Detect which cell encompasses the target text, then output its [x, y] center coordinate. 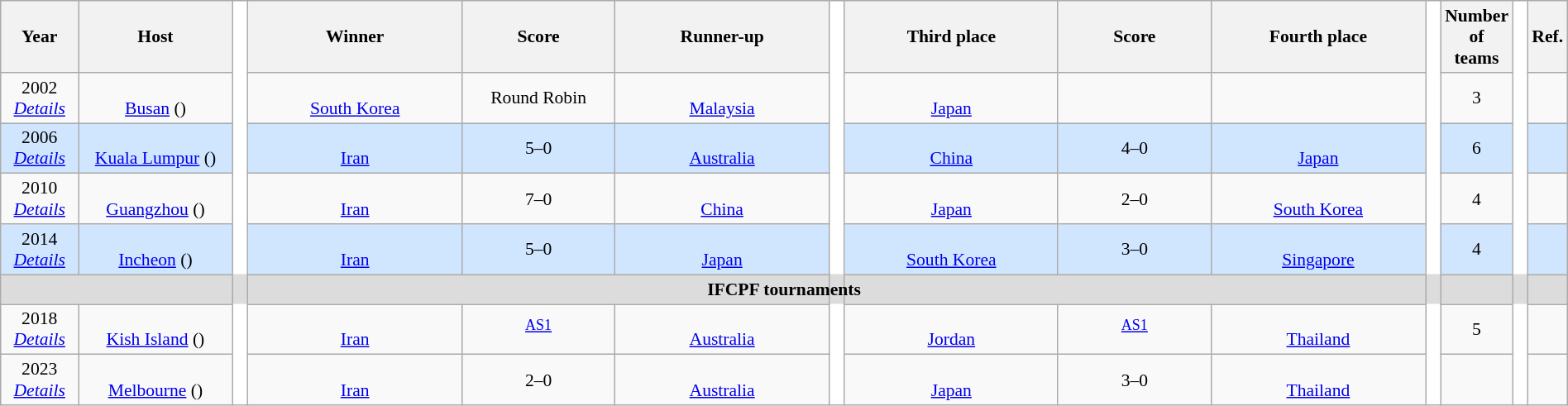
7–0 [539, 198]
3 [1476, 98]
Ref. [1547, 36]
Winner [356, 36]
Singapore [1318, 250]
IFCPF tournaments [784, 289]
2002Details [40, 98]
Jordan [951, 329]
Host [155, 36]
Runner-up [723, 36]
5 [1476, 329]
2023Details [40, 380]
Incheon () [155, 250]
Third place [951, 36]
Melbourne () [155, 380]
Busan () [155, 98]
2014Details [40, 250]
Fourth place [1318, 36]
4–0 [1135, 149]
2010Details [40, 198]
Number of teams [1476, 36]
6 [1476, 149]
2006Details [40, 149]
2018Details [40, 329]
Year [40, 36]
Kish Island () [155, 329]
Round Robin [539, 98]
Malaysia [723, 98]
Kuala Lumpur () [155, 149]
Guangzhou () [155, 198]
